Find where the given text appears and provide that cell's center as [x, y] coordinate. 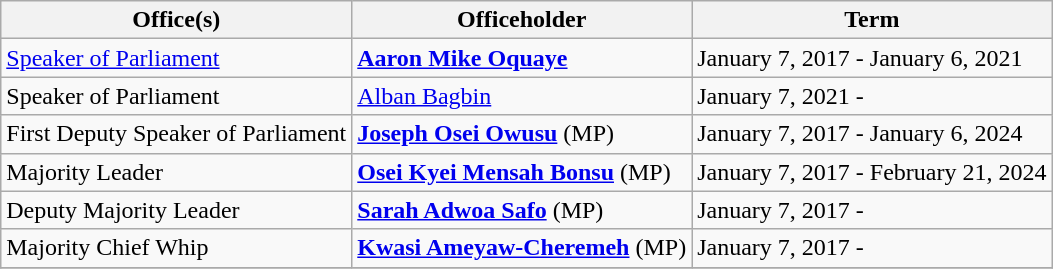
January 7, 2017 - January 6, 2024 [872, 134]
Majority Leader [176, 172]
Majority Chief Whip [176, 248]
Aaron Mike Oquaye [522, 58]
Officeholder [522, 20]
Alban Bagbin [522, 96]
Kwasi Ameyaw-Cheremeh (MP) [522, 248]
January 7, 2017 - February 21, 2024 [872, 172]
Deputy Majority Leader [176, 210]
Osei Kyei Mensah Bonsu (MP) [522, 172]
Sarah Adwoa Safo (MP) [522, 210]
Office(s) [176, 20]
Term [872, 20]
First Deputy Speaker of Parliament [176, 134]
Joseph Osei Owusu (MP) [522, 134]
January 7, 2021 - [872, 96]
January 7, 2017 - January 6, 2021 [872, 58]
